From the cell containing the given text, extract its center point as [x, y] coordinate. 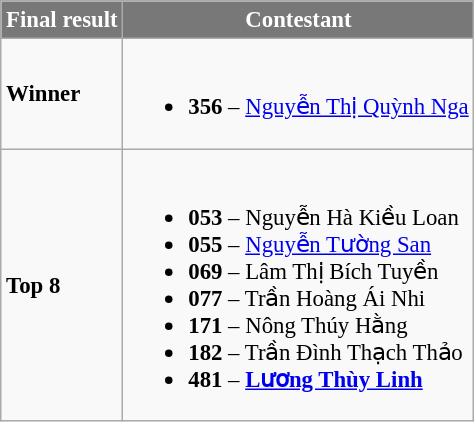
Winner [62, 94]
Contestant [298, 20]
356 – Nguyễn Thị Quỳnh Nga [298, 94]
Final result [62, 20]
Top 8 [62, 285]
